Capture the cell that displays the provided text and extract its [X, Y] central coordinate. 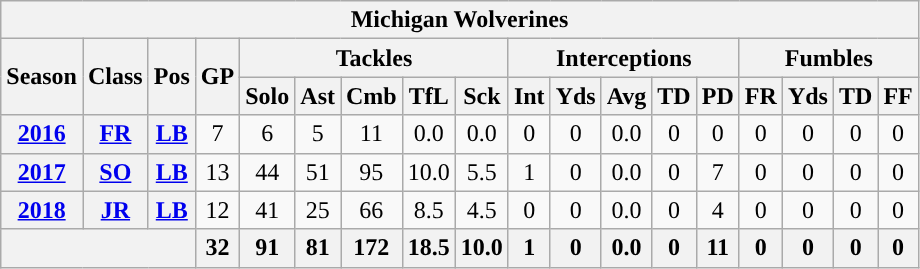
8.5 [428, 210]
GP [217, 77]
2018 [42, 210]
Season [42, 77]
51 [318, 172]
Interceptions [624, 58]
25 [318, 210]
44 [268, 172]
4 [718, 210]
4.5 [482, 210]
172 [371, 248]
TfL [428, 96]
18.5 [428, 248]
Class [115, 77]
32 [217, 248]
12 [217, 210]
41 [268, 210]
2016 [42, 134]
91 [268, 248]
95 [371, 172]
Int [529, 96]
Solo [268, 96]
6 [268, 134]
SO [115, 172]
PD [718, 96]
FF [898, 96]
Pos [172, 77]
JR [115, 210]
13 [217, 172]
2017 [42, 172]
Cmb [371, 96]
Sck [482, 96]
Ast [318, 96]
Michigan Wolverines [460, 20]
81 [318, 248]
5.5 [482, 172]
Fumbles [828, 58]
5 [318, 134]
66 [371, 210]
Tackles [374, 58]
Avg [626, 96]
